Search for the cell housing the specified text and yield its [x, y] center coordinate. 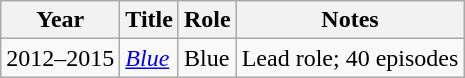
Role [207, 20]
Lead role; 40 episodes [350, 58]
2012–2015 [60, 58]
Title [150, 20]
Notes [350, 20]
Year [60, 20]
